Extract the (x, y) coordinate from the center of the cell holding the provided text.  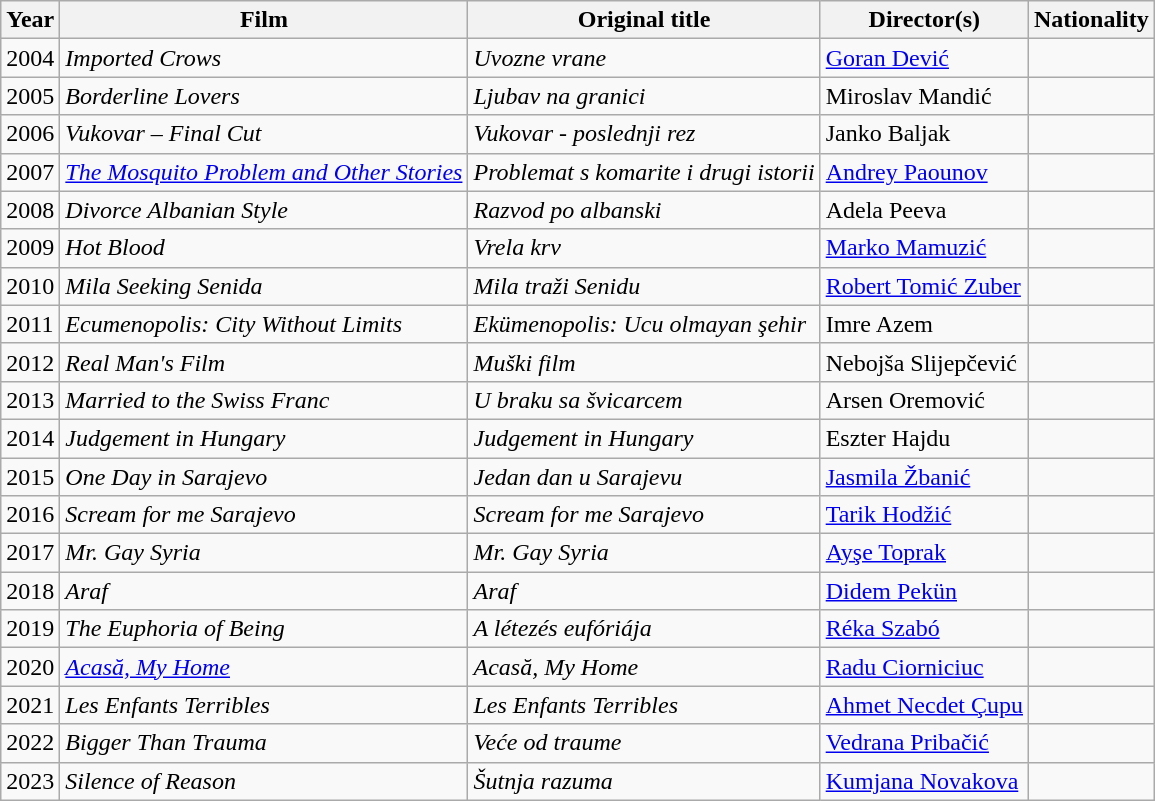
The Mosquito Problem and Other Stories (264, 172)
Arsen Oremović (924, 400)
Veće od traume (644, 743)
2006 (30, 134)
Nationality (1092, 20)
Bigger Than Trauma (264, 743)
2010 (30, 286)
Vukovar – Final Cut (264, 134)
Vedrana Pribačić (924, 743)
Vukovar - poslednji rez (644, 134)
Imported Crows (264, 58)
2011 (30, 324)
Robert Tomić Zuber (924, 286)
Goran Dević (924, 58)
Year (30, 20)
2012 (30, 362)
U braku sa švicarcem (644, 400)
Director(s) (924, 20)
Janko Baljak (924, 134)
Real Man's Film (264, 362)
Radu Ciorniciuc (924, 667)
One Day in Sarajevo (264, 477)
2013 (30, 400)
Mila Seeking Senida (264, 286)
Kumjana Novakova (924, 781)
Vrela krv (644, 248)
A létezés eufóriája (644, 629)
2004 (30, 58)
2017 (30, 553)
2015 (30, 477)
2022 (30, 743)
2008 (30, 210)
Jedan dan u Sarajevu (644, 477)
2007 (30, 172)
Réka Szabó (924, 629)
2023 (30, 781)
Didem Pekün (924, 591)
Miroslav Mandić (924, 96)
2014 (30, 438)
Nebojša Slijepčević (924, 362)
Ahmet Necdet Çupu (924, 705)
Šutnja razuma (644, 781)
Hot Blood (264, 248)
Uvozne vrane (644, 58)
Married to the Swiss Franc (264, 400)
Eszter Hajdu (924, 438)
Ecumenopolis: City Without Limits (264, 324)
2009 (30, 248)
Ljubav na granici (644, 96)
Ayşe Toprak (924, 553)
Razvod po albanski (644, 210)
Film (264, 20)
Adela Peeva (924, 210)
Marko Mamuzić (924, 248)
Mila traži Senidu (644, 286)
2021 (30, 705)
Muški film (644, 362)
Jasmila Žbanić (924, 477)
2005 (30, 96)
Andrey Paounov (924, 172)
Imre Azem (924, 324)
Original title (644, 20)
The Euphoria of Being (264, 629)
Silence of Reason (264, 781)
Ekümenopolis: Ucu olmayan şehir (644, 324)
Tarik Hodžić (924, 515)
Divorce Albanian Style (264, 210)
Borderline Lovers (264, 96)
2019 (30, 629)
Problemat s komarite i drugi istorii (644, 172)
2020 (30, 667)
2016 (30, 515)
2018 (30, 591)
